Extract the [X, Y] coordinate from the center of the cell holding the provided text.  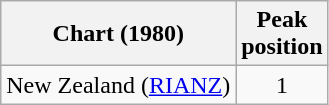
Peakposition [282, 34]
New Zealand (RIANZ) [118, 85]
1 [282, 85]
Chart (1980) [118, 34]
